From the cell containing the given text, extract its center point as (X, Y) coordinate. 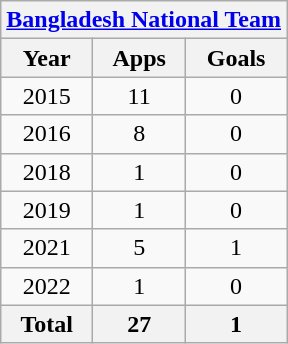
Apps (140, 58)
Goals (236, 58)
2019 (47, 210)
2015 (47, 96)
Year (47, 58)
27 (140, 324)
2022 (47, 286)
2018 (47, 172)
5 (140, 248)
Bangladesh National Team (144, 20)
Total (47, 324)
2016 (47, 134)
11 (140, 96)
2021 (47, 248)
8 (140, 134)
